Detect which cell encompasses the target text, then output its [X, Y] center coordinate. 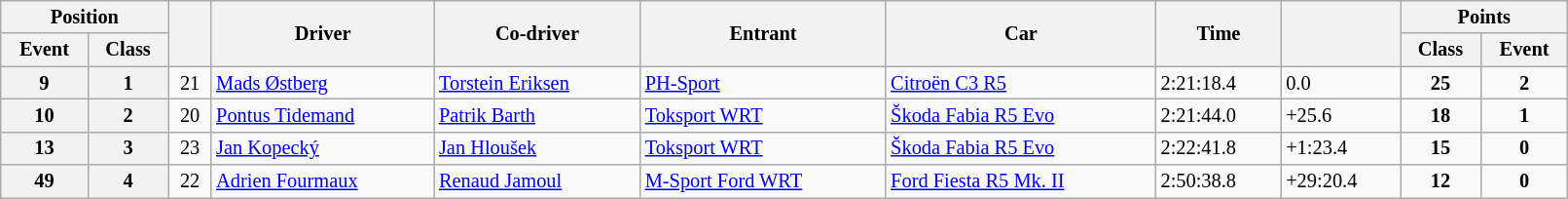
+29:20.4 [1340, 181]
+25.6 [1340, 115]
15 [1440, 148]
Car [1020, 33]
Jan Kopecký [323, 148]
Adrien Fourmaux [323, 181]
Patrik Barth [537, 115]
M-Sport Ford WRT [763, 181]
2:21:44.0 [1219, 115]
3 [128, 148]
23 [190, 148]
12 [1440, 181]
22 [190, 181]
20 [190, 115]
2:22:41.8 [1219, 148]
PH-Sport [763, 83]
4 [128, 181]
Points [1484, 17]
0.0 [1340, 83]
2:21:18.4 [1219, 83]
13 [45, 148]
Pontus Tidemand [323, 115]
Torstein Eriksen [537, 83]
Citroën C3 R5 [1020, 83]
9 [45, 83]
Entrant [763, 33]
25 [1440, 83]
10 [45, 115]
Position [85, 17]
21 [190, 83]
Driver [323, 33]
+1:23.4 [1340, 148]
Time [1219, 33]
2:50:38.8 [1219, 181]
Jan Hloušek [537, 148]
Mads Østberg [323, 83]
49 [45, 181]
Renaud Jamoul [537, 181]
Co-driver [537, 33]
Ford Fiesta R5 Mk. II [1020, 181]
18 [1440, 115]
